Find where the given text appears and provide that cell's center as [X, Y] coordinate. 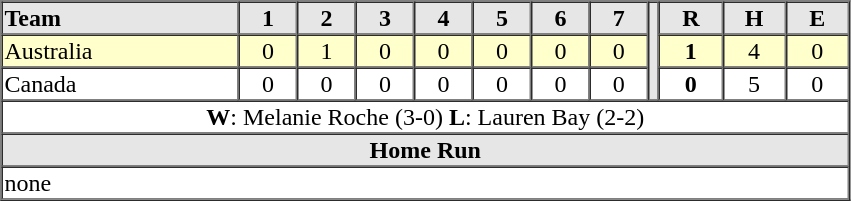
6 [560, 18]
none [426, 182]
Canada [120, 84]
R [690, 18]
H [754, 18]
Home Run [426, 150]
E [818, 18]
Australia [120, 50]
2 [326, 18]
W: Melanie Roche (3-0) L: Lauren Bay (2-2) [426, 116]
Team [120, 18]
3 [385, 18]
7 [619, 18]
